Search for the cell housing the specified text and yield its [X, Y] center coordinate. 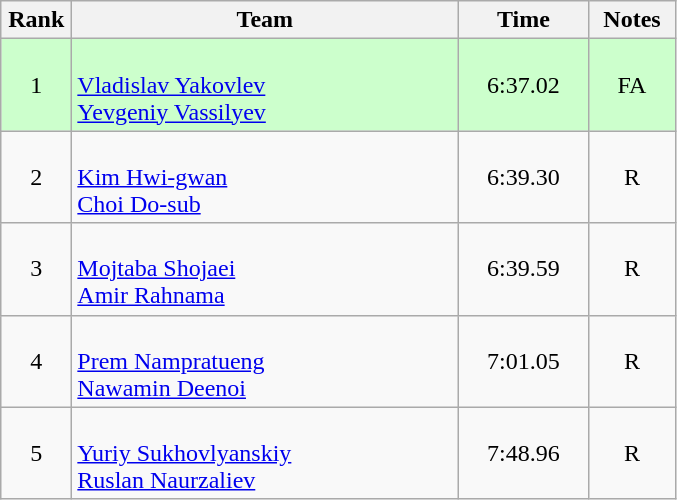
FA [632, 85]
Rank [36, 20]
6:39.30 [524, 177]
Notes [632, 20]
3 [36, 269]
Time [524, 20]
6:39.59 [524, 269]
5 [36, 453]
Kim Hwi-gwanChoi Do-sub [265, 177]
2 [36, 177]
Mojtaba ShojaeiAmir Rahnama [265, 269]
7:01.05 [524, 361]
1 [36, 85]
4 [36, 361]
Yuriy SukhovlyanskiyRuslan Naurzaliev [265, 453]
Vladislav YakovlevYevgeniy Vassilyev [265, 85]
6:37.02 [524, 85]
Prem NampratuengNawamin Deenoi [265, 361]
Team [265, 20]
7:48.96 [524, 453]
